Scan for the cell matching the given text and deliver its [x, y] coordinate at center. 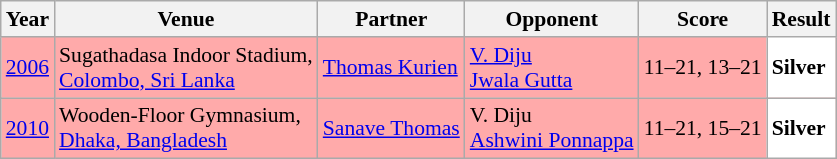
Sanave Thomas [392, 128]
Wooden-Floor Gymnasium,Dhaka, Bangladesh [186, 128]
Sugathadasa Indoor Stadium,Colombo, Sri Lanka [186, 68]
V. Diju Jwala Gutta [552, 68]
2010 [28, 128]
11–21, 13–21 [703, 68]
Result [802, 19]
Opponent [552, 19]
Score [703, 19]
Thomas Kurien [392, 68]
V. Diju Ashwini Ponnappa [552, 128]
2006 [28, 68]
11–21, 15–21 [703, 128]
Venue [186, 19]
Year [28, 19]
Partner [392, 19]
